Capture the cell that displays the provided text and extract its [X, Y] central coordinate. 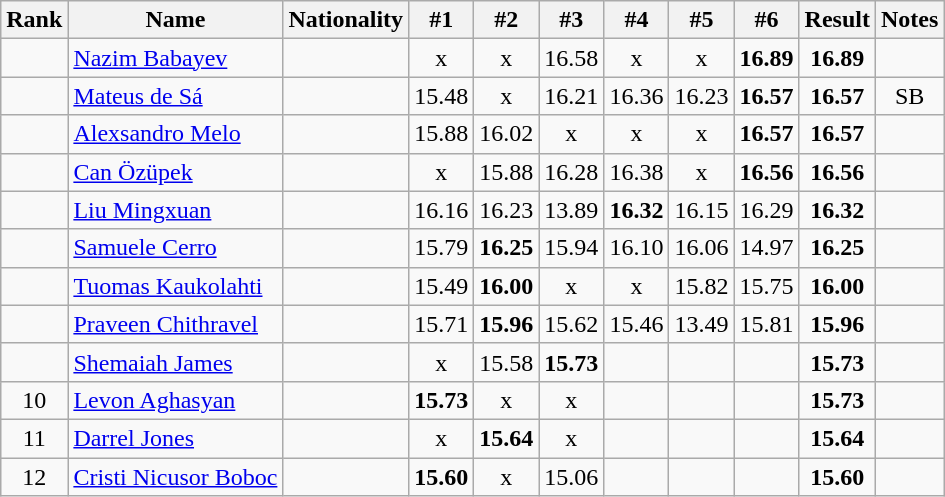
16.06 [702, 248]
16.29 [766, 210]
15.62 [572, 324]
15.81 [766, 324]
#3 [572, 20]
Darrel Jones [176, 438]
15.71 [442, 324]
16.36 [636, 96]
Cristi Nicusor Boboc [176, 477]
SB [909, 96]
15.79 [442, 248]
15.75 [766, 286]
Nationality [346, 20]
16.02 [506, 134]
Liu Mingxuan [176, 210]
Nazim Babayev [176, 58]
Alexsandro Melo [176, 134]
16.58 [572, 58]
16.28 [572, 172]
16.38 [636, 172]
15.58 [506, 362]
Levon Aghasyan [176, 400]
#4 [636, 20]
12 [34, 477]
11 [34, 438]
#5 [702, 20]
15.48 [442, 96]
16.21 [572, 96]
13.49 [702, 324]
Name [176, 20]
14.97 [766, 248]
Praveen Chithravel [176, 324]
Can Özüpek [176, 172]
13.89 [572, 210]
#2 [506, 20]
#6 [766, 20]
Samuele Cerro [176, 248]
Tuomas Kaukolahti [176, 286]
Notes [909, 20]
15.46 [636, 324]
16.16 [442, 210]
10 [34, 400]
15.94 [572, 248]
Rank [34, 20]
Shemaiah James [176, 362]
Result [837, 20]
15.06 [572, 477]
15.82 [702, 286]
#1 [442, 20]
Mateus de Sá [176, 96]
16.10 [636, 248]
16.15 [702, 210]
15.49 [442, 286]
